Return the [x, y] coordinate for the center point of the cell that contains the specified text.  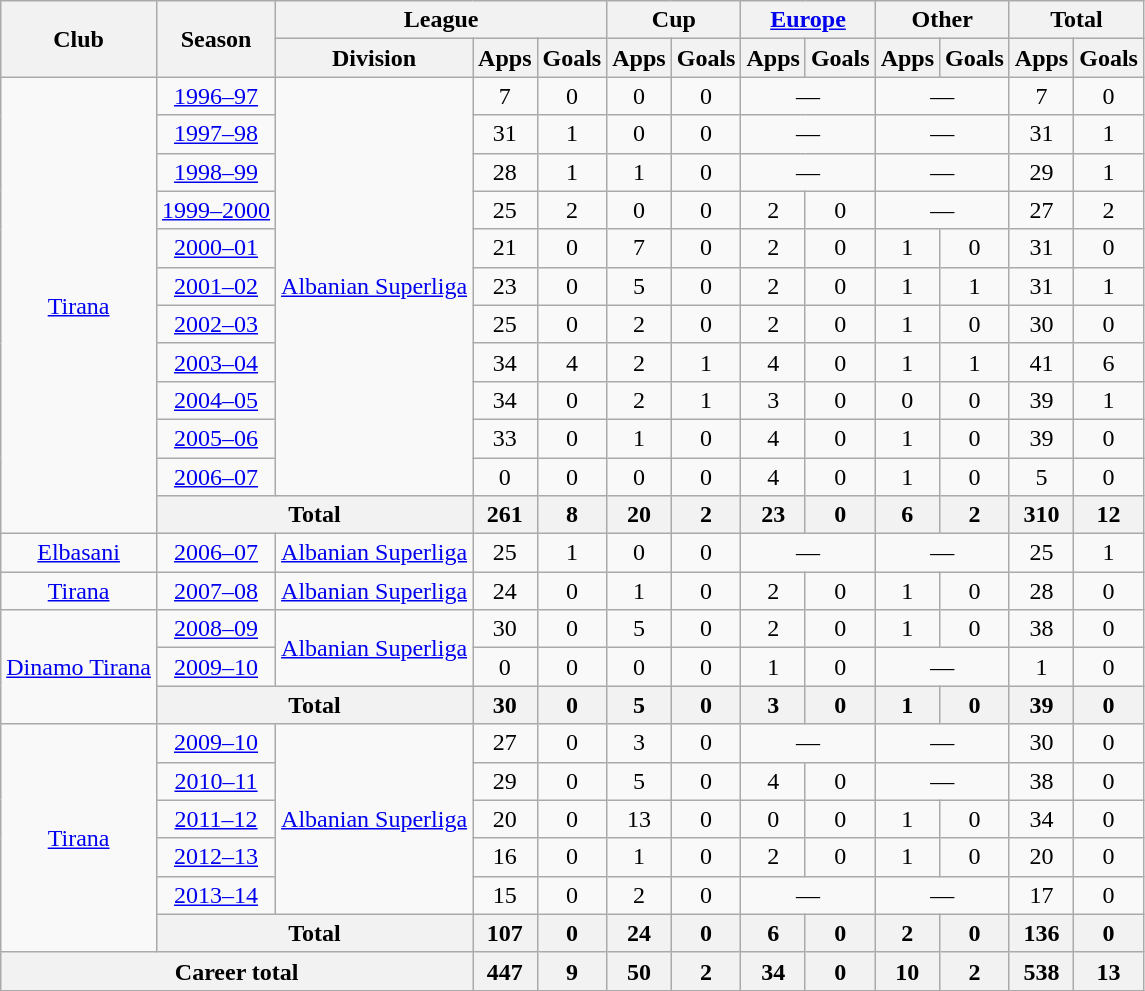
107 [505, 933]
2003–04 [216, 362]
8 [572, 515]
Elbasani [79, 553]
17 [1041, 895]
2008–09 [216, 629]
41 [1041, 362]
Europe [808, 20]
Club [79, 39]
1999–2000 [216, 210]
21 [505, 248]
2005–06 [216, 438]
2010–11 [216, 781]
2013–14 [216, 895]
Career total [237, 971]
2004–05 [216, 400]
League [442, 20]
15 [505, 895]
9 [572, 971]
Division [374, 58]
33 [505, 438]
2000–01 [216, 248]
310 [1041, 515]
1998–99 [216, 172]
2007–08 [216, 591]
136 [1041, 933]
12 [1109, 515]
50 [639, 971]
261 [505, 515]
Season [216, 39]
16 [505, 857]
10 [907, 971]
2011–12 [216, 819]
447 [505, 971]
Other [942, 20]
2001–02 [216, 286]
1996–97 [216, 96]
538 [1041, 971]
Dinamo Tirana [79, 667]
2012–13 [216, 857]
2002–03 [216, 324]
1997–98 [216, 134]
Cup [674, 20]
